Determine the (x, y) coordinate at the center of the cell enclosing the given text.  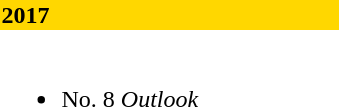
2017 (170, 15)
